Scan for the cell matching the given text and deliver its (x, y) coordinate at center. 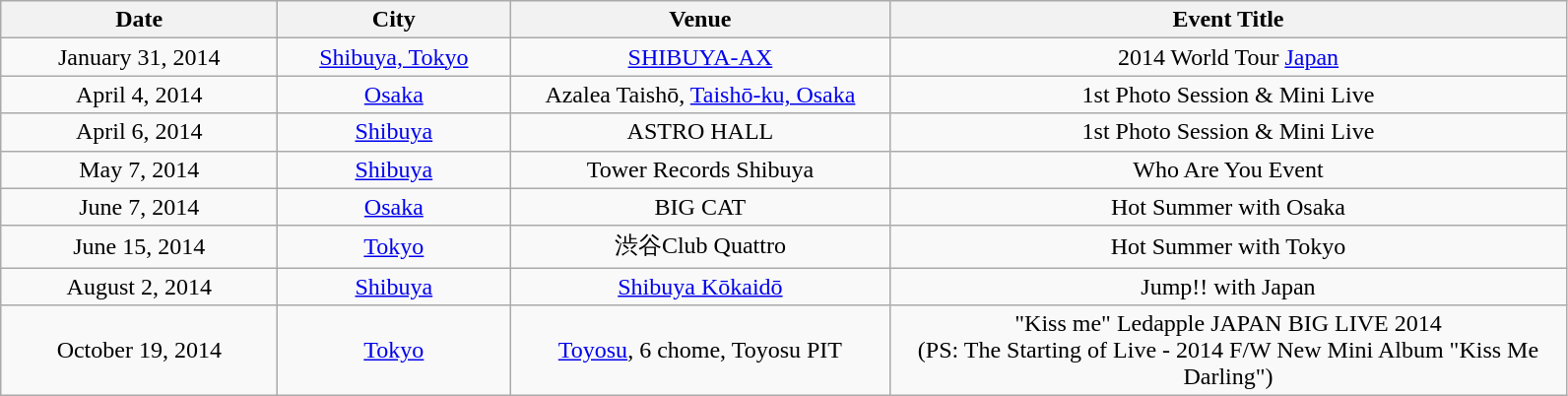
City (394, 20)
Event Title (1228, 20)
June 15, 2014 (140, 246)
April 4, 2014 (140, 95)
January 31, 2014 (140, 57)
Shibuya Kōkaidō (700, 287)
BIG CAT (700, 207)
Shibuya, Tokyo (394, 57)
Venue (700, 20)
Toyosu, 6 chome, Toyosu PIT (700, 351)
August 2, 2014 (140, 287)
SHIBUYA-AX (700, 57)
Who Are You Event (1228, 169)
Date (140, 20)
"Kiss me" Ledapple JAPAN BIG LIVE 2014(PS: The Starting of Live - 2014 F/W New Mini Album "Kiss Me Darling") (1228, 351)
Hot Summer with Osaka (1228, 207)
June 7, 2014 (140, 207)
2014 World Tour Japan (1228, 57)
Hot Summer with Tokyo (1228, 246)
May 7, 2014 (140, 169)
渋谷Club Quattro (700, 246)
April 6, 2014 (140, 132)
Azalea Taishō, Taishō-ku, Osaka (700, 95)
Tower Records Shibuya (700, 169)
ASTRO HALL (700, 132)
October 19, 2014 (140, 351)
Jump!! with Japan (1228, 287)
